From the cell containing the given text, extract its center point as [x, y] coordinate. 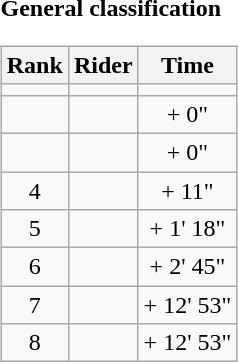
5 [34, 229]
+ 1' 18" [188, 229]
+ 2' 45" [188, 267]
7 [34, 305]
+ 11" [188, 191]
Time [188, 65]
8 [34, 343]
Rider [103, 65]
4 [34, 191]
Rank [34, 65]
6 [34, 267]
